Provide the (X, Y) coordinate of the cell's center where the given text is located.  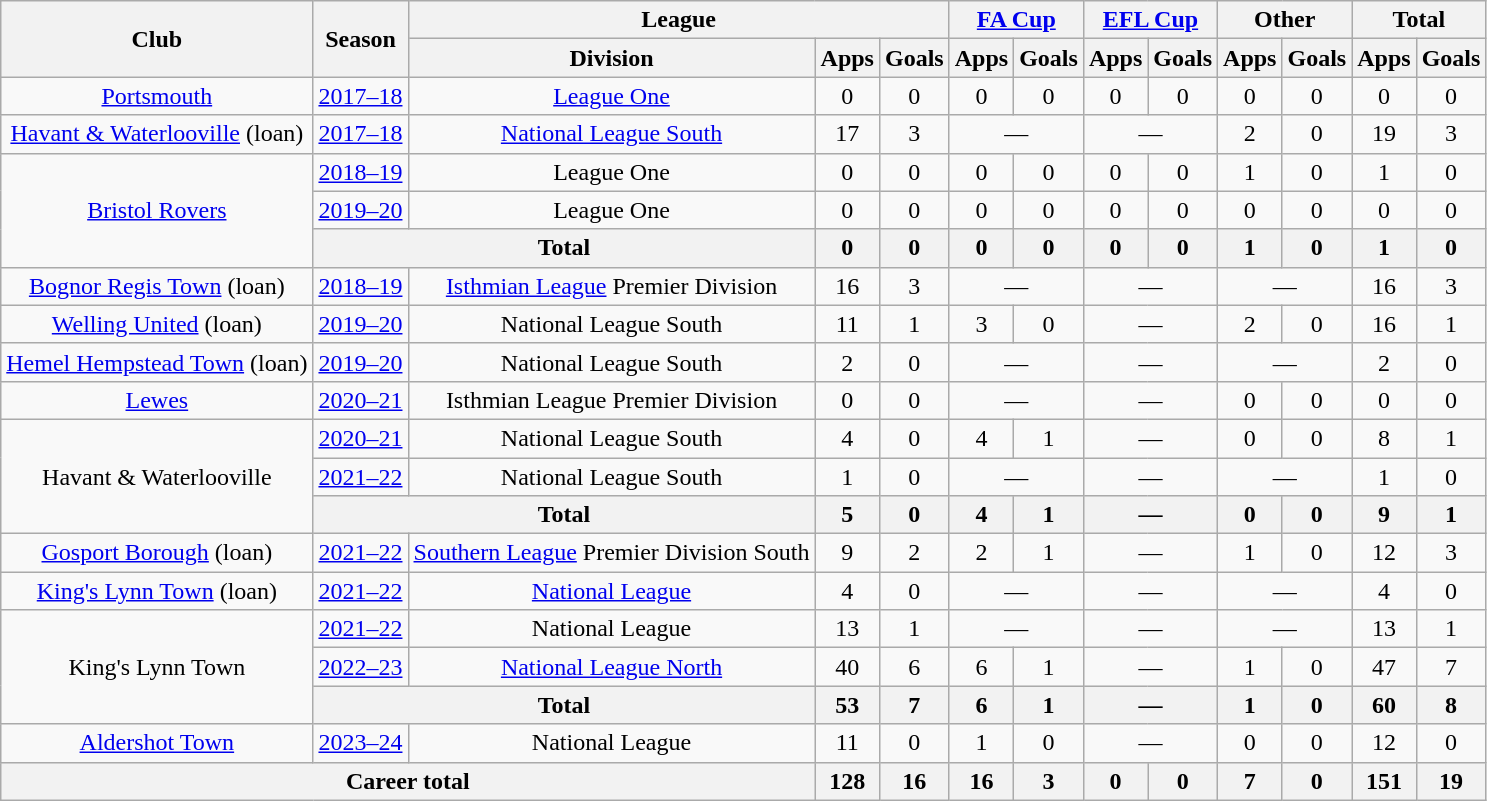
King's Lynn Town (157, 667)
FA Cup (1016, 20)
EFL Cup (1150, 20)
Gosport Borough (loan) (157, 553)
151 (1384, 781)
King's Lynn Town (loan) (157, 591)
17 (847, 134)
47 (1384, 667)
Welling United (loan) (157, 324)
Havant & Waterlooville (157, 476)
League (678, 20)
Lewes (157, 400)
Club (157, 39)
2022–23 (360, 667)
Havant & Waterlooville (loan) (157, 134)
2023–24 (360, 743)
53 (847, 705)
128 (847, 781)
Other (1285, 20)
40 (847, 667)
Hemel Hempstead Town (loan) (157, 362)
Portsmouth (157, 96)
Career total (408, 781)
Bristol Rovers (157, 210)
Division (612, 58)
Southern League Premier Division South (612, 553)
60 (1384, 705)
Aldershot Town (157, 743)
5 (847, 515)
National League North (612, 667)
Bognor Regis Town (loan) (157, 286)
Season (360, 39)
